Scan for the cell matching the given text and deliver its [x, y] coordinate at center. 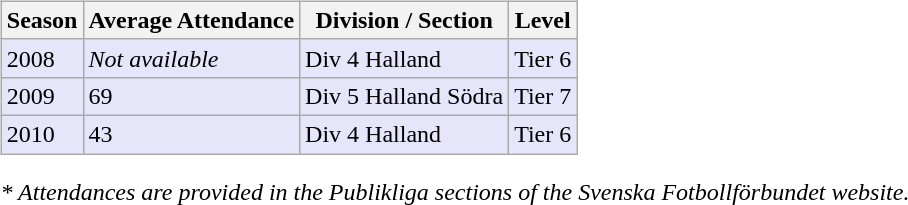
Average Attendance [192, 20]
Season [42, 20]
Division / Section [404, 20]
2010 [42, 134]
2009 [42, 96]
Tier 7 [543, 96]
69 [192, 96]
43 [192, 134]
Level [543, 20]
2008 [42, 58]
Not available [192, 58]
Div 5 Halland Södra [404, 96]
